Scan for the cell matching the given text and deliver its [X, Y] coordinate at center. 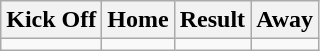
Away [285, 20]
Home [138, 20]
Result [212, 20]
Kick Off [52, 20]
